Search for the cell housing the specified text and yield its [X, Y] center coordinate. 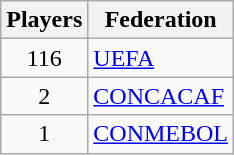
UEFA [161, 58]
CONMEBOL [161, 134]
1 [44, 134]
116 [44, 58]
CONCACAF [161, 96]
Players [44, 20]
Federation [161, 20]
2 [44, 96]
